From the cell containing the given text, extract its center point as (x, y) coordinate. 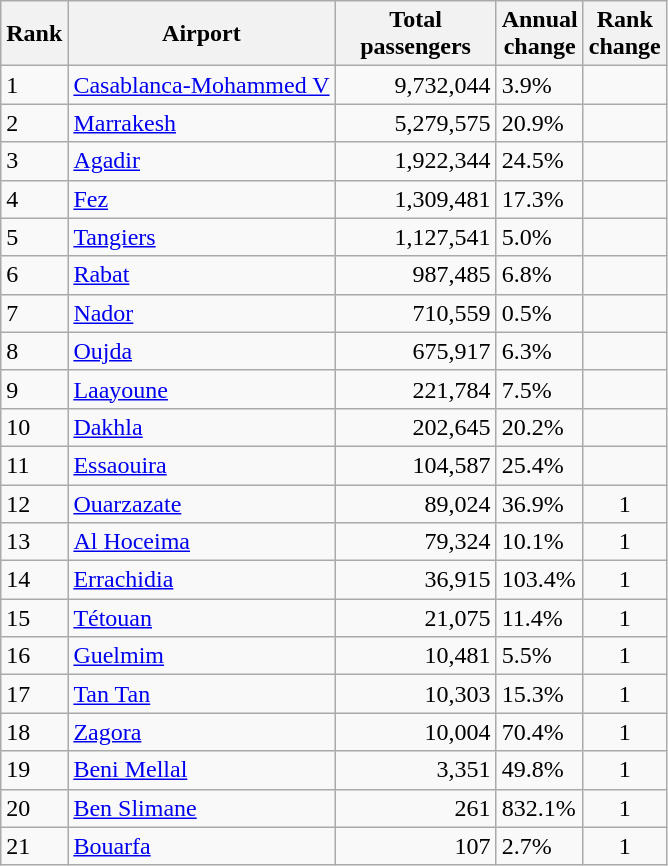
Rankchange (624, 34)
2 (34, 123)
18 (34, 732)
5,279,575 (416, 123)
16 (34, 656)
Al Hoceima (202, 542)
5 (34, 237)
25.4% (540, 465)
Essaouira (202, 465)
19 (34, 770)
Ben Slimane (202, 808)
1,127,541 (416, 237)
Dakhla (202, 427)
20.9% (540, 123)
221,784 (416, 389)
Marrakesh (202, 123)
6.3% (540, 351)
Guelmim (202, 656)
Zagora (202, 732)
9,732,044 (416, 85)
21 (34, 846)
11.4% (540, 618)
11 (34, 465)
Oujda (202, 351)
4 (34, 199)
10,481 (416, 656)
Annualchange (540, 34)
10,303 (416, 694)
5.0% (540, 237)
710,559 (416, 313)
Tan Tan (202, 694)
10 (34, 427)
3 (34, 161)
15.3% (540, 694)
Rank (34, 34)
2.7% (540, 846)
17 (34, 694)
15 (34, 618)
36.9% (540, 503)
3,351 (416, 770)
10.1% (540, 542)
6 (34, 275)
14 (34, 580)
107 (416, 846)
1,922,344 (416, 161)
Rabat (202, 275)
89,024 (416, 503)
17.3% (540, 199)
832.1% (540, 808)
987,485 (416, 275)
12 (34, 503)
6.8% (540, 275)
24.5% (540, 161)
Tétouan (202, 618)
202,645 (416, 427)
Casablanca-Mohammed V (202, 85)
1,309,481 (416, 199)
5.5% (540, 656)
675,917 (416, 351)
Agadir (202, 161)
Laayoune (202, 389)
0.5% (540, 313)
36,915 (416, 580)
3.9% (540, 85)
Nador (202, 313)
20 (34, 808)
7.5% (540, 389)
20.2% (540, 427)
Beni Mellal (202, 770)
10,004 (416, 732)
9 (34, 389)
70.4% (540, 732)
49.8% (540, 770)
7 (34, 313)
8 (34, 351)
Errachidia (202, 580)
104,587 (416, 465)
13 (34, 542)
103.4% (540, 580)
Totalpassengers (416, 34)
21,075 (416, 618)
79,324 (416, 542)
261 (416, 808)
Airport (202, 34)
Ouarzazate (202, 503)
Fez (202, 199)
Bouarfa (202, 846)
Tangiers (202, 237)
